Search for the cell housing the specified text and yield its [X, Y] center coordinate. 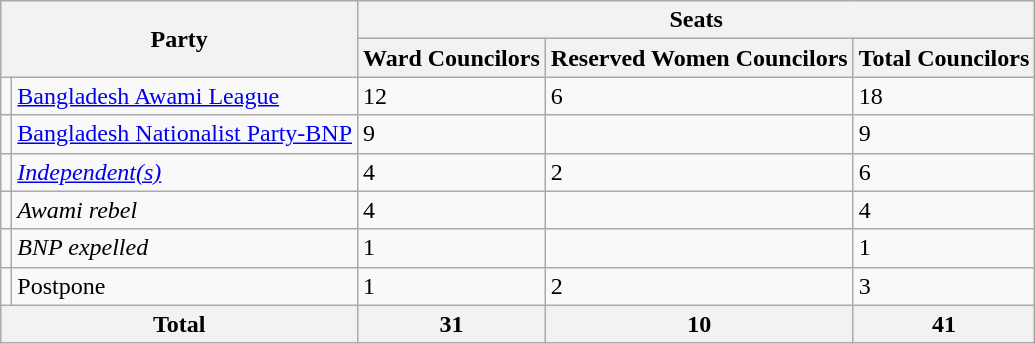
BNP expelled [185, 248]
Awami rebel [185, 210]
Seats [696, 20]
Total [180, 324]
Party [180, 39]
3 [944, 286]
Independent(s) [185, 172]
Postpone [185, 286]
Bangladesh Awami League [185, 96]
31 [452, 324]
Reserved Women Councilors [699, 58]
18 [944, 96]
12 [452, 96]
10 [699, 324]
Bangladesh Nationalist Party-BNP [185, 134]
41 [944, 324]
Total Councilors [944, 58]
Ward Councilors [452, 58]
